Determine the [X, Y] coordinate at the center of the cell enclosing the given text.  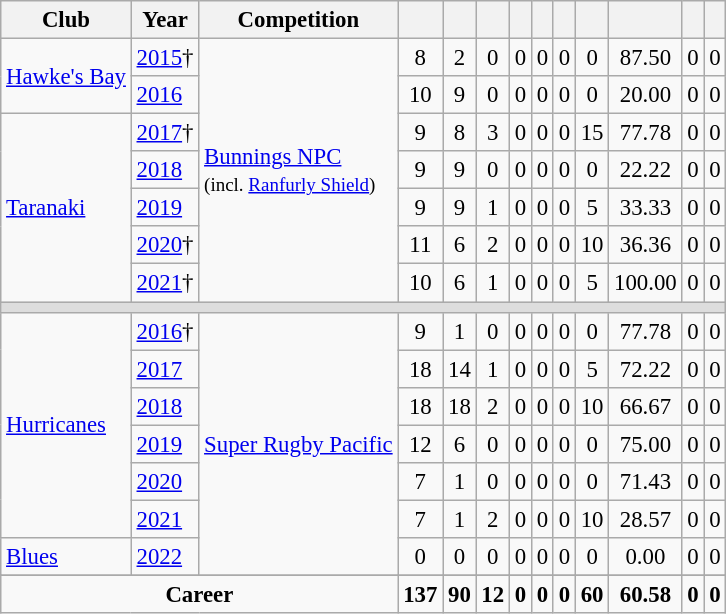
36.36 [646, 245]
87.50 [646, 58]
90 [460, 594]
22.22 [646, 170]
2020† [165, 245]
33.33 [646, 208]
Club [66, 20]
60 [592, 594]
3 [492, 133]
2020 [165, 482]
Hurricanes [66, 425]
11 [420, 245]
2017† [165, 133]
137 [420, 594]
Taranaki [66, 208]
2016† [165, 331]
0.00 [646, 557]
Super Rugby Pacific [298, 444]
Hawke's Bay [66, 76]
20.00 [646, 95]
Competition [298, 20]
28.57 [646, 519]
60.58 [646, 594]
Blues [66, 557]
66.67 [646, 406]
72.22 [646, 369]
2016 [165, 95]
2015† [165, 58]
2022 [165, 557]
100.00 [646, 283]
Bunnings NPC(incl. Ranfurly Shield) [298, 170]
75.00 [646, 444]
2021† [165, 283]
15 [592, 133]
Career [200, 594]
2017 [165, 369]
Year [165, 20]
2021 [165, 519]
14 [460, 369]
71.43 [646, 482]
